Find where the given text appears and provide that cell's center as (X, Y) coordinate. 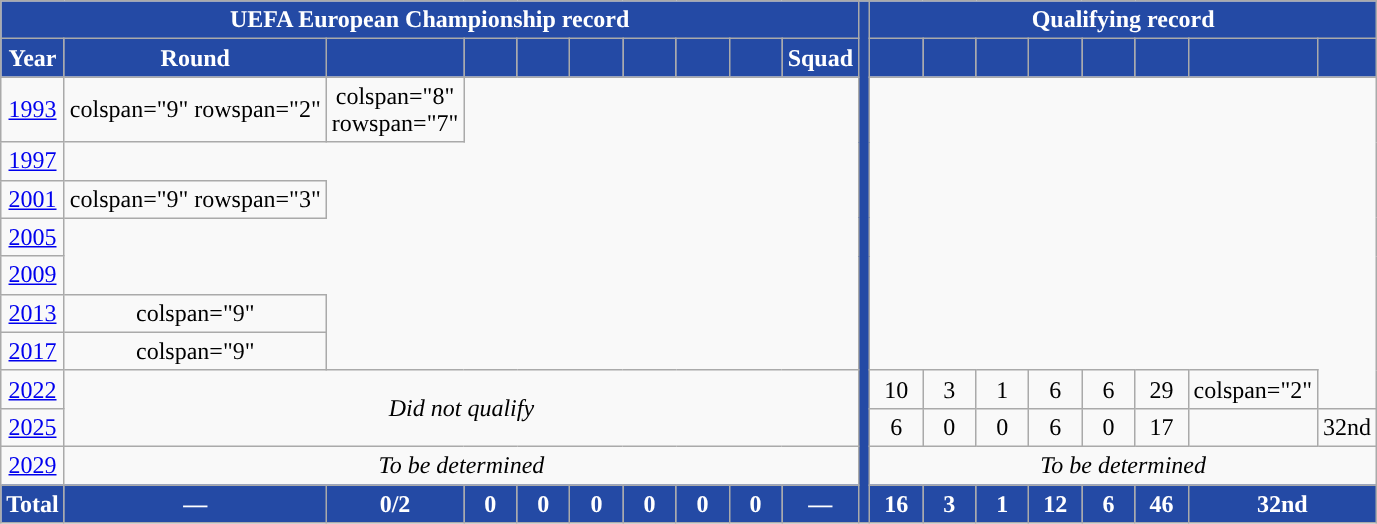
UEFA European Championship record (430, 20)
2025 (33, 427)
2013 (33, 313)
colspan="8" rowspan="7" (395, 110)
Qualifying record (1124, 20)
1997 (33, 161)
0/2 (395, 503)
16 (896, 503)
17 (1162, 427)
29 (1162, 389)
1993 (33, 110)
colspan="2" (1253, 389)
Did not qualify (461, 408)
2001 (33, 199)
Year (33, 58)
Squad (820, 58)
2029 (33, 465)
2009 (33, 275)
2022 (33, 389)
Round (195, 58)
Total (33, 503)
colspan="9" rowspan="2" (195, 110)
46 (1162, 503)
2017 (33, 351)
12 (1056, 503)
2005 (33, 237)
10 (896, 389)
colspan="9" rowspan="3" (195, 199)
